From the cell containing the given text, extract its center point as (x, y) coordinate. 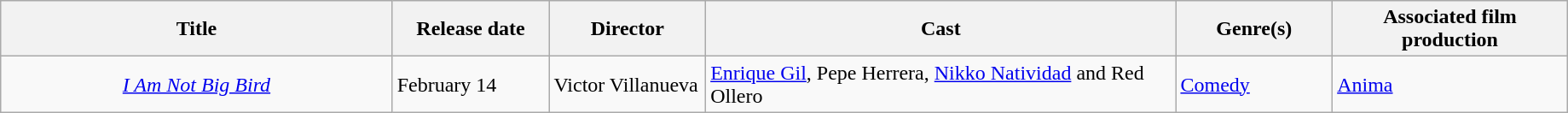
Associated film production (1450, 29)
I Am Not Big Bird (196, 84)
Release date (471, 29)
Victor Villanueva (628, 84)
Cast (941, 29)
Genre(s) (1254, 29)
Title (196, 29)
Director (628, 29)
Anima (1450, 84)
Enrique Gil, Pepe Herrera, Nikko Natividad and Red Ollero (941, 84)
February 14 (471, 84)
Comedy (1254, 84)
